For the text-containing cell, return its midpoint in [x, y] coordinate format. 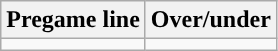
Pregame line [74, 20]
Over/under [210, 20]
